Provide the [x, y] coordinate of the cell's center where the given text is located.  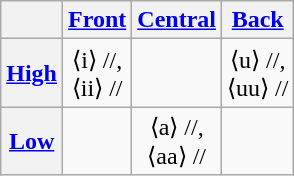
⟨u⟩ //, ⟨uu⟩ // [258, 73]
Back [258, 20]
Low [32, 141]
⟨a⟩ //, ⟨aa⟩ // [177, 141]
High [32, 73]
Front [98, 20]
Central [177, 20]
⟨i⟩ //, ⟨ii⟩ // [98, 73]
